Capture the cell that displays the provided text and extract its (X, Y) central coordinate. 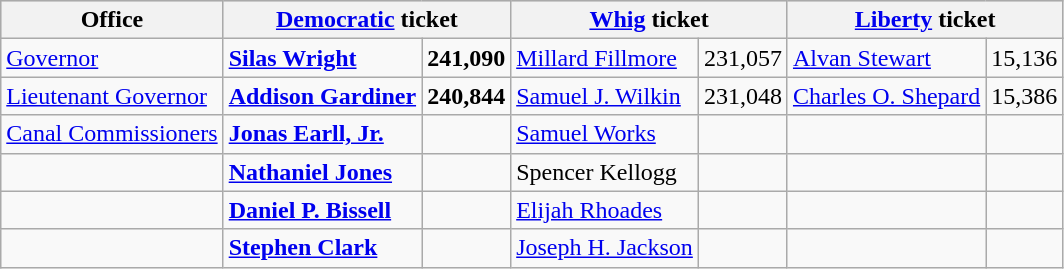
Governor (112, 58)
Office (112, 20)
Silas Wright (322, 58)
Democratic ticket (367, 20)
15,136 (1024, 58)
Samuel J. Wilkin (605, 96)
Nathaniel Jones (322, 172)
15,386 (1024, 96)
Canal Commissioners (112, 134)
241,090 (466, 58)
Alvan Stewart (886, 58)
Stephen Clark (322, 248)
Samuel Works (605, 134)
Whig ticket (650, 20)
Lieutenant Governor (112, 96)
Addison Gardiner (322, 96)
Spencer Kellogg (605, 172)
Daniel P. Bissell (322, 210)
Elijah Rhoades (605, 210)
Joseph H. Jackson (605, 248)
231,057 (742, 58)
Jonas Earll, Jr. (322, 134)
231,048 (742, 96)
Millard Fillmore (605, 58)
240,844 (466, 96)
Liberty ticket (924, 20)
Charles O. Shepard (886, 96)
